For the text-containing cell, return its midpoint in (x, y) coordinate format. 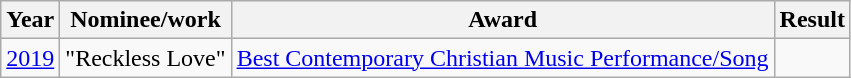
"Reckless Love" (146, 58)
2019 (30, 58)
Result (812, 20)
Nominee/work (146, 20)
Best Contemporary Christian Music Performance/Song (502, 58)
Award (502, 20)
Year (30, 20)
